Locate the cell with the specified text and output its [x, y] center coordinate. 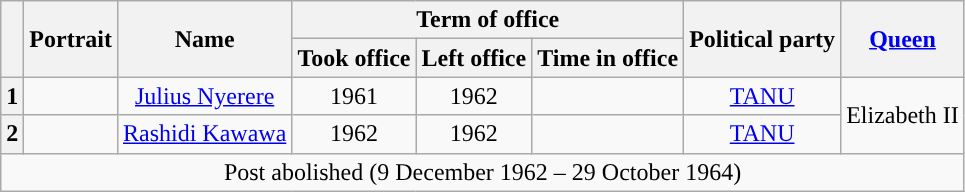
1 [12, 96]
Post abolished (9 December 1962 – 29 October 1964) [483, 172]
Left office [474, 58]
1961 [354, 96]
Took office [354, 58]
Time in office [608, 58]
Name [204, 39]
Term of office [488, 20]
Rashidi Kawawa [204, 134]
Political party [762, 39]
Julius Nyerere [204, 96]
2 [12, 134]
Queen [903, 39]
Elizabeth II [903, 115]
Portrait [71, 39]
